Pinpoint the cell where the given text exists, returning its (X, Y) midpoint coordinate. 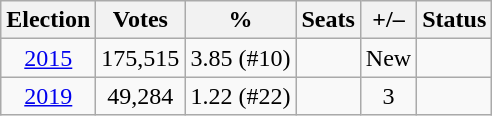
3.85 (#10) (240, 58)
175,515 (140, 58)
2019 (48, 96)
49,284 (140, 96)
+/– (388, 20)
Election (48, 20)
New (388, 58)
1.22 (#22) (240, 96)
Status (454, 20)
Votes (140, 20)
Seats (328, 20)
3 (388, 96)
2015 (48, 58)
% (240, 20)
